Detect which cell encompasses the target text, then output its [x, y] center coordinate. 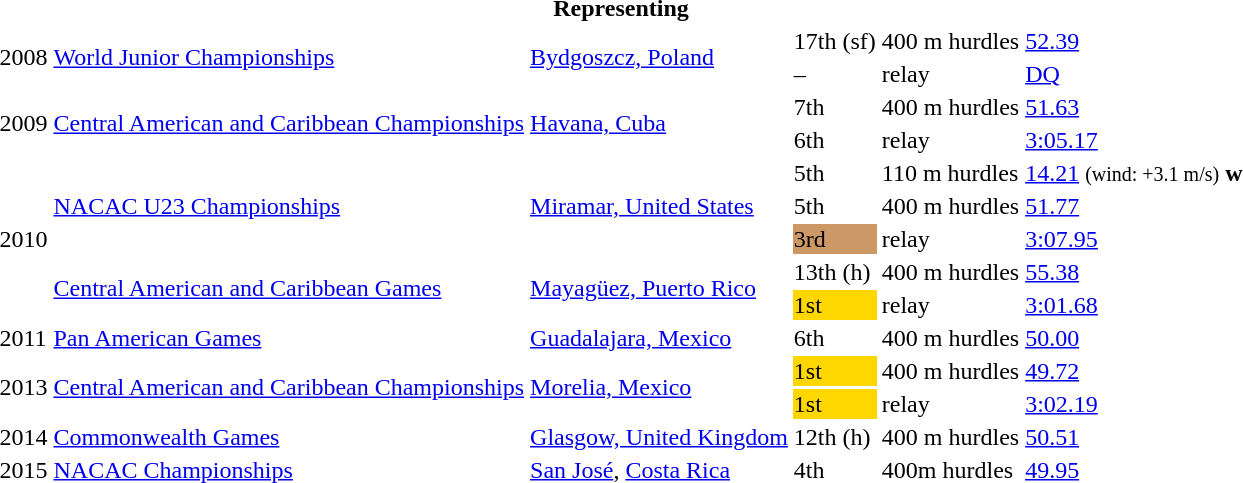
Pan American Games [289, 338]
Morelia, Mexico [660, 388]
13th (h) [834, 272]
12th (h) [834, 437]
17th (sf) [834, 41]
110 m hurdles [950, 173]
World Junior Championships [289, 58]
Havana, Cuba [660, 124]
Commonwealth Games [289, 437]
Mayagüez, Puerto Rico [660, 288]
Guadalajara, Mexico [660, 338]
NACAC U23 Championships [289, 206]
7th [834, 107]
– [834, 74]
Bydgoszcz, Poland [660, 58]
Glasgow, United Kingdom [660, 437]
Central American and Caribbean Games [289, 288]
Miramar, United States [660, 206]
3rd [834, 239]
